Locate the cell with the specified text and output its (x, y) center coordinate. 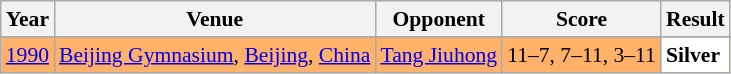
Opponent (438, 19)
Venue (214, 19)
Year (28, 19)
Result (696, 19)
11–7, 7–11, 3–11 (582, 55)
Beijing Gymnasium, Beijing, China (214, 55)
Silver (696, 55)
1990 (28, 55)
Tang Jiuhong (438, 55)
Score (582, 19)
